Pinpoint the cell where the given text exists, returning its [x, y] midpoint coordinate. 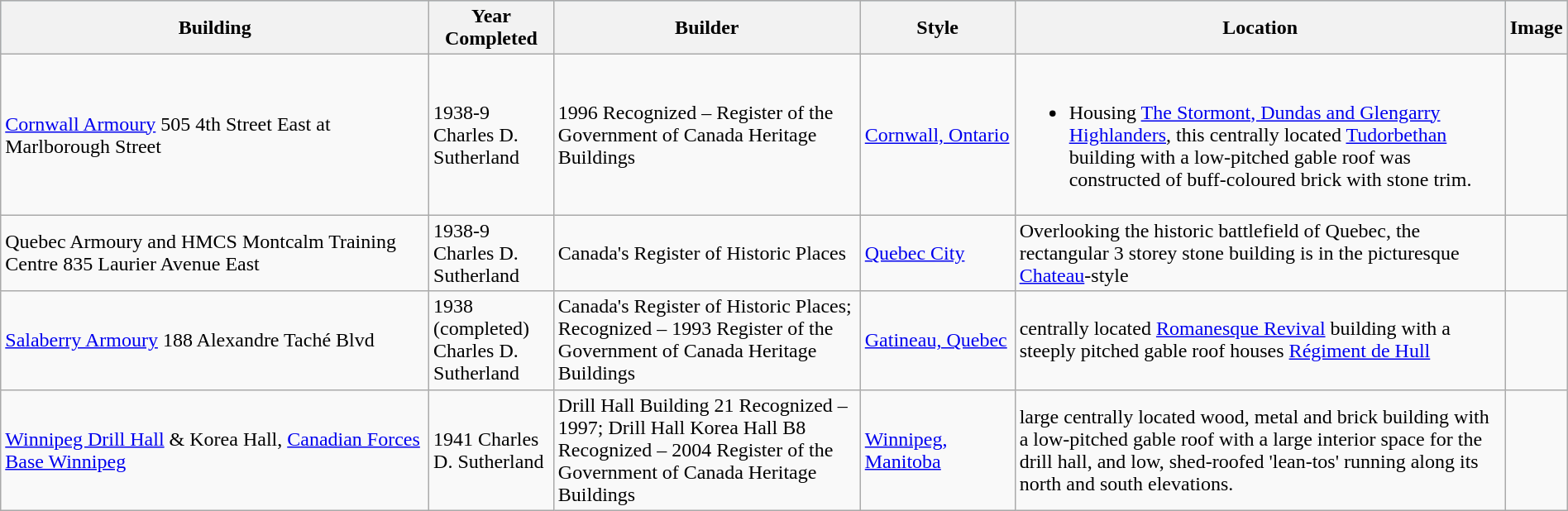
Cornwall, Ontario [938, 135]
Drill Hall Building 21 Recognized – 1997; Drill Hall Korea Hall B8 Recognized – 2004 Register of the Government of Canada Heritage Buildings [706, 450]
1996 Recognized – Register of the Government of Canada Heritage Buildings [706, 135]
Style [938, 28]
Canada's Register of Historic Places; Recognized – 1993 Register of the Government of Canada Heritage Buildings [706, 341]
Building [215, 28]
Cornwall Armoury 505 4th Street East at Marlborough Street [215, 135]
Quebec City [938, 253]
Winnipeg Drill Hall & Korea Hall, Canadian Forces Base Winnipeg [215, 450]
Gatineau, Quebec [938, 341]
Image [1537, 28]
Builder [706, 28]
Winnipeg, Manitoba [938, 450]
Overlooking the historic battlefield of Quebec, the rectangular 3 storey stone building is in the picturesque Chateau-style [1260, 253]
Location [1260, 28]
centrally located Romanesque Revival building with a steeply pitched gable roof houses Régiment de Hull [1260, 341]
1941 Charles D. Sutherland [491, 450]
Quebec Armoury and HMCS Montcalm Training Centre 835 Laurier Avenue East [215, 253]
Year Completed [491, 28]
Canada's Register of Historic Places [706, 253]
Salaberry Armoury 188 Alexandre Taché Blvd [215, 341]
1938 (completed) Charles D. Sutherland [491, 341]
